Return the [X, Y] coordinate for the center point of the cell that contains the specified text.  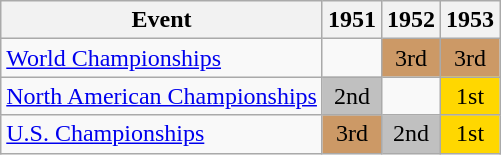
North American Championships [162, 96]
1952 [412, 20]
World Championships [162, 58]
U.S. Championships [162, 134]
Event [162, 20]
1953 [470, 20]
1951 [352, 20]
